Output the (x, y) coordinate of the center of the cell containing the given text.  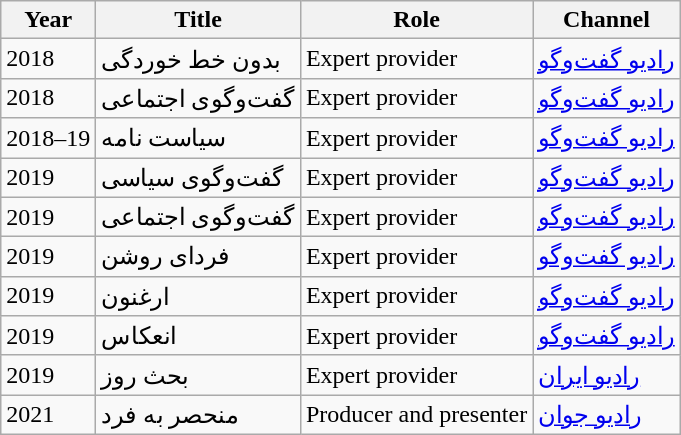
رادیو جوان (607, 415)
بحث روز (198, 375)
Channel (607, 20)
گفت‌وگوی سیاسی (198, 178)
فردای روشن (198, 257)
Title (198, 20)
Producer and presenter (416, 415)
2021 (48, 415)
بدون خط خوردگی (198, 59)
انعکاس (198, 336)
Year (48, 20)
سیاست نامه (198, 138)
منحصر به فرد (198, 415)
رادیو ایران (607, 375)
Role (416, 20)
ارغنون (198, 296)
2018–19 (48, 138)
